Search for the cell housing the specified text and yield its [x, y] center coordinate. 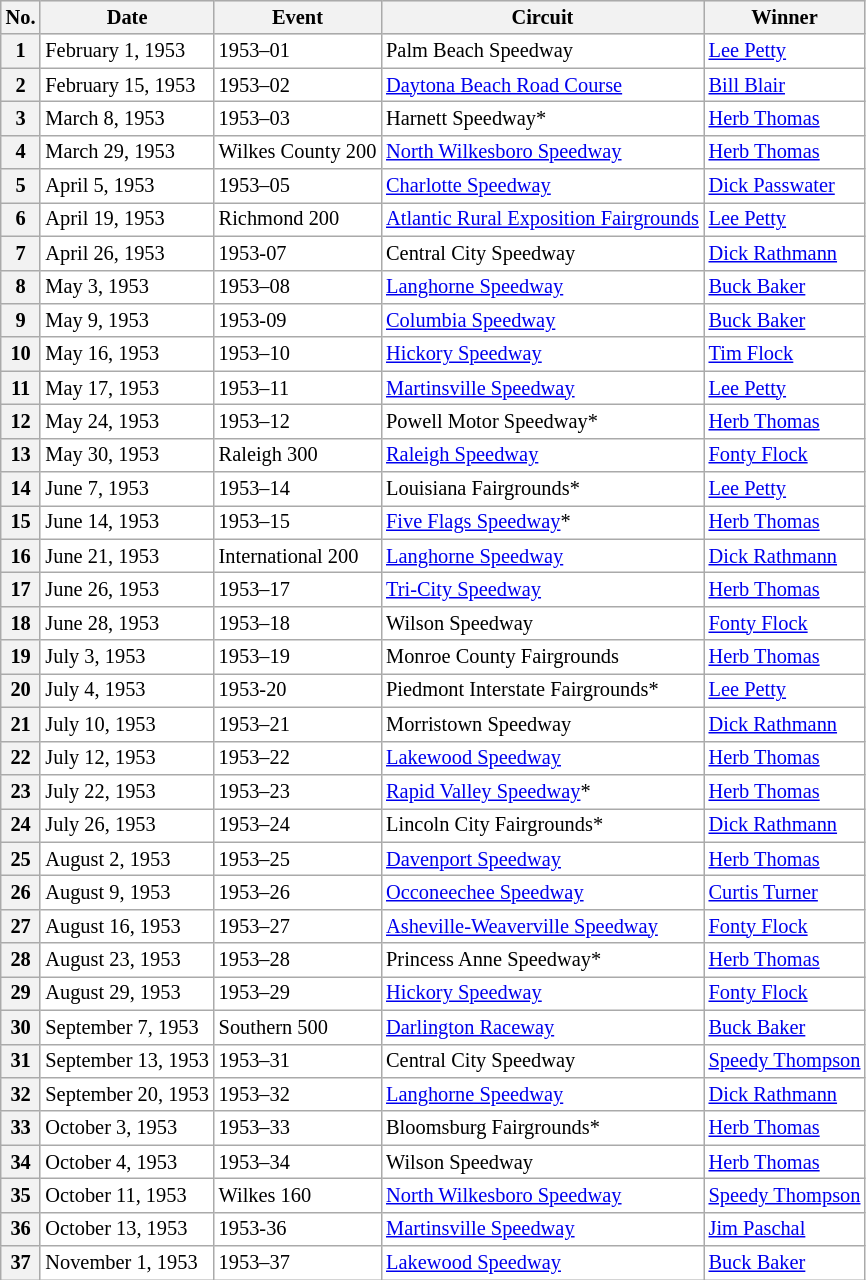
17 [21, 589]
5 [21, 186]
22 [21, 758]
Piedmont Interstate Fairgrounds* [542, 690]
Monroe County Fairgrounds [542, 657]
1953–12 [298, 421]
March 8, 1953 [126, 118]
November 1, 1953 [126, 1263]
11 [21, 388]
September 7, 1953 [126, 1027]
26 [21, 892]
35 [21, 1195]
Date [126, 17]
Raleigh 300 [298, 455]
Princess Anne Speedway* [542, 960]
3 [21, 118]
1953-09 [298, 320]
Asheville-Weaverville Speedway [542, 926]
Lincoln City Fairgrounds* [542, 825]
1953–28 [298, 960]
July 12, 1953 [126, 758]
34 [21, 1162]
October 11, 1953 [126, 1195]
Bill Blair [785, 85]
1953–10 [298, 354]
20 [21, 690]
1953–29 [298, 993]
2 [21, 85]
October 13, 1953 [126, 1229]
1953–31 [298, 1061]
Raleigh Speedway [542, 455]
Wilkes County 200 [298, 152]
June 26, 1953 [126, 589]
May 9, 1953 [126, 320]
Curtis Turner [785, 892]
29 [21, 993]
1 [21, 51]
1953-36 [298, 1229]
Southern 500 [298, 1027]
1953–17 [298, 589]
August 23, 1953 [126, 960]
June 21, 1953 [126, 556]
Tim Flock [785, 354]
May 3, 1953 [126, 287]
Harnett Speedway* [542, 118]
Event [298, 17]
25 [21, 859]
1953–11 [298, 388]
June 28, 1953 [126, 623]
1953–34 [298, 1162]
14 [21, 489]
9 [21, 320]
May 17, 1953 [126, 388]
August 2, 1953 [126, 859]
1953–21 [298, 724]
Louisiana Fairgrounds* [542, 489]
International 200 [298, 556]
Davenport Speedway [542, 859]
1953–24 [298, 825]
1953–23 [298, 791]
June 7, 1953 [126, 489]
July 26, 1953 [126, 825]
16 [21, 556]
September 20, 1953 [126, 1094]
Morristown Speedway [542, 724]
37 [21, 1263]
18 [21, 623]
19 [21, 657]
Jim Paschal [785, 1229]
1953–15 [298, 522]
May 24, 1953 [126, 421]
1953–25 [298, 859]
1953–18 [298, 623]
32 [21, 1094]
Daytona Beach Road Course [542, 85]
February 15, 1953 [126, 85]
1953–08 [298, 287]
1953–37 [298, 1263]
October 4, 1953 [126, 1162]
31 [21, 1061]
1953–27 [298, 926]
April 5, 1953 [126, 186]
August 29, 1953 [126, 993]
May 30, 1953 [126, 455]
August 9, 1953 [126, 892]
April 26, 1953 [126, 253]
Bloomsburg Fairgrounds* [542, 1128]
13 [21, 455]
Tri-City Speedway [542, 589]
Five Flags Speedway* [542, 522]
10 [21, 354]
24 [21, 825]
Atlantic Rural Exposition Fairgrounds [542, 219]
Darlington Raceway [542, 1027]
4 [21, 152]
Palm Beach Speedway [542, 51]
Rapid Valley Speedway* [542, 791]
7 [21, 253]
Powell Motor Speedway* [542, 421]
Dick Passwater [785, 186]
1953–26 [298, 892]
1953–33 [298, 1128]
30 [21, 1027]
July 4, 1953 [126, 690]
28 [21, 960]
July 10, 1953 [126, 724]
27 [21, 926]
July 22, 1953 [126, 791]
July 3, 1953 [126, 657]
1953–22 [298, 758]
6 [21, 219]
1953–02 [298, 85]
Richmond 200 [298, 219]
8 [21, 287]
Winner [785, 17]
Columbia Speedway [542, 320]
March 29, 1953 [126, 152]
15 [21, 522]
1953-20 [298, 690]
April 19, 1953 [126, 219]
Wilkes 160 [298, 1195]
1953-07 [298, 253]
1953–03 [298, 118]
August 16, 1953 [126, 926]
Circuit [542, 17]
21 [21, 724]
Occoneechee Speedway [542, 892]
1953–05 [298, 186]
1953–01 [298, 51]
33 [21, 1128]
No. [21, 17]
June 14, 1953 [126, 522]
1953–14 [298, 489]
February 1, 1953 [126, 51]
October 3, 1953 [126, 1128]
12 [21, 421]
Charlotte Speedway [542, 186]
1953–32 [298, 1094]
36 [21, 1229]
1953–19 [298, 657]
May 16, 1953 [126, 354]
23 [21, 791]
September 13, 1953 [126, 1061]
